Locate the cell with the specified text and output its (x, y) center coordinate. 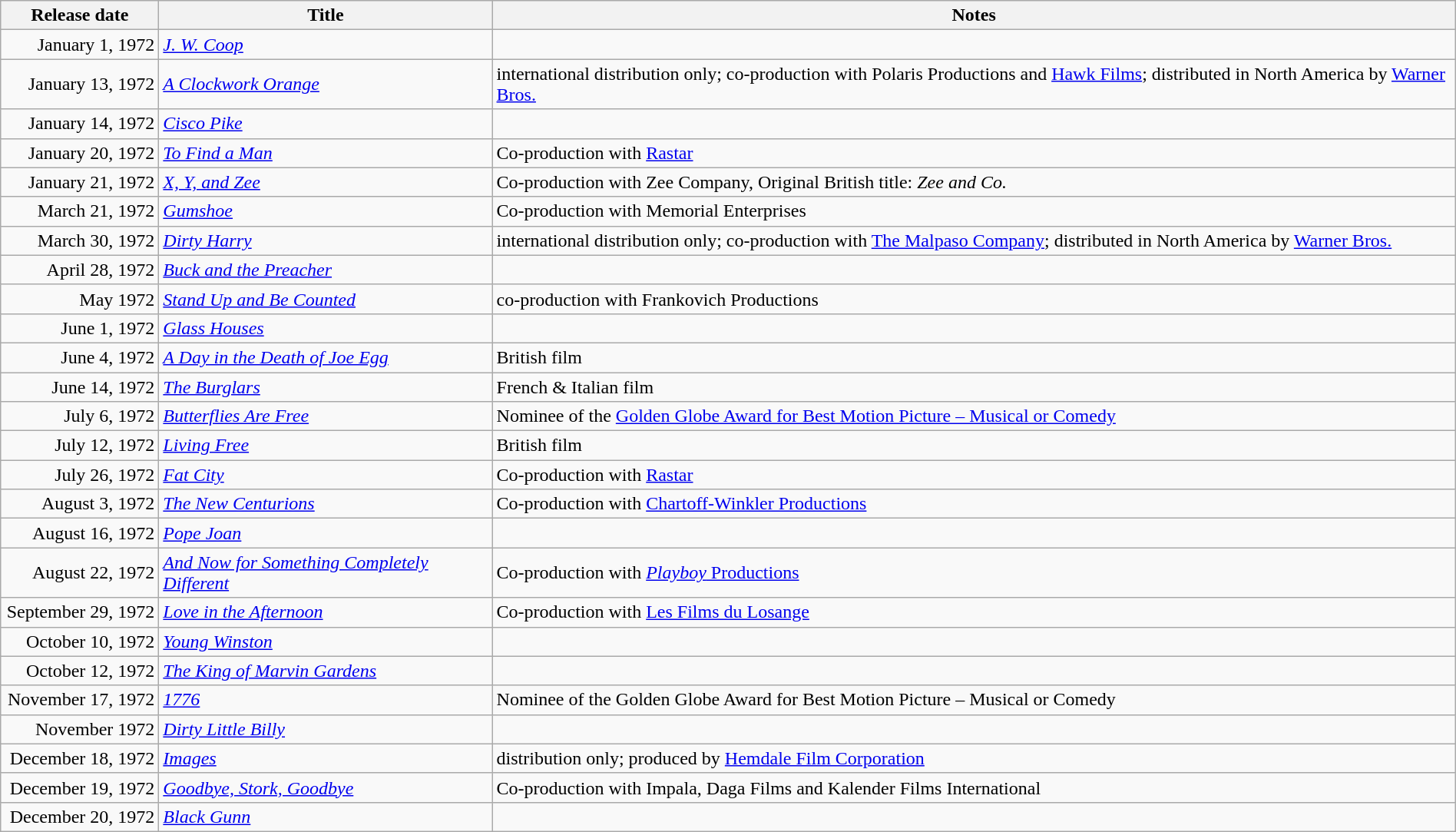
Co-production with Playboy Productions (974, 573)
Dirty Little Billy (326, 729)
Dirty Harry (326, 240)
Young Winston (326, 641)
April 28, 1972 (80, 270)
November 17, 1972 (80, 700)
Stand Up and Be Counted (326, 299)
August 22, 1972 (80, 573)
September 29, 1972 (80, 612)
A Clockwork Orange (326, 85)
Co-production with Chartoff-Winkler Productions (974, 504)
Co-production with Zee Company, Original British title: Zee and Co. (974, 182)
Goodbye, Stork, Goodbye (326, 787)
December 20, 1972 (80, 817)
The King of Marvin Gardens (326, 671)
August 16, 1972 (80, 533)
Pope Joan (326, 533)
June 14, 1972 (80, 386)
March 30, 1972 (80, 240)
October 12, 1972 (80, 671)
To Find a Man (326, 153)
Title (326, 15)
And Now for Something Completely Different (326, 573)
August 3, 1972 (80, 504)
June 1, 1972 (80, 328)
Images (326, 758)
January 1, 1972 (80, 45)
March 21, 1972 (80, 211)
June 4, 1972 (80, 357)
January 13, 1972 (80, 85)
co-production with Frankovich Productions (974, 299)
Cisco Pike (326, 124)
Fat City (326, 475)
The New Centurions (326, 504)
January 14, 1972 (80, 124)
international distribution only; co-production with The Malpaso Company; distributed in North America by Warner Bros. (974, 240)
1776 (326, 700)
December 19, 1972 (80, 787)
Living Free (326, 446)
January 20, 1972 (80, 153)
distribution only; produced by Hemdale Film Corporation (974, 758)
Notes (974, 15)
July 6, 1972 (80, 416)
December 18, 1972 (80, 758)
Release date (80, 15)
Co-production with Impala, Daga Films and Kalender Films International (974, 787)
X, Y, and Zee (326, 182)
The Burglars (326, 386)
J. W. Coop (326, 45)
Co-production with Les Films du Losange (974, 612)
Love in the Afternoon (326, 612)
Black Gunn (326, 817)
Butterflies Are Free (326, 416)
Buck and the Preacher (326, 270)
July 12, 1972 (80, 446)
October 10, 1972 (80, 641)
international distribution only; co-production with Polaris Productions and Hawk Films; distributed in North America by Warner Bros. (974, 85)
July 26, 1972 (80, 475)
January 21, 1972 (80, 182)
A Day in the Death of Joe Egg (326, 357)
Co-production with Memorial Enterprises (974, 211)
French & Italian film (974, 386)
November 1972 (80, 729)
May 1972 (80, 299)
Gumshoe (326, 211)
Glass Houses (326, 328)
